Capture the cell that displays the provided text and extract its (x, y) central coordinate. 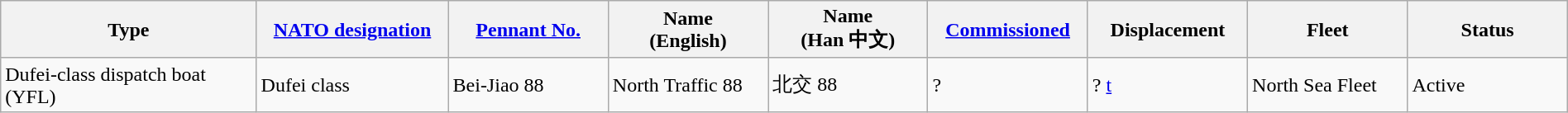
Name(Han 中文) (849, 30)
Commissioned (1007, 30)
Pennant No. (528, 30)
? t (1168, 84)
Active (1487, 84)
北交 88 (849, 84)
Status (1487, 30)
NATO designation (352, 30)
Dufei class (352, 84)
Bei-Jiao 88 (528, 84)
? (1007, 84)
Displacement (1168, 30)
North Sea Fleet (1328, 84)
Type (129, 30)
North Traffic 88 (688, 84)
Fleet (1328, 30)
Dufei-class dispatch boat (YFL) (129, 84)
Name(English) (688, 30)
